Find where the given text appears and provide that cell's center as [x, y] coordinate. 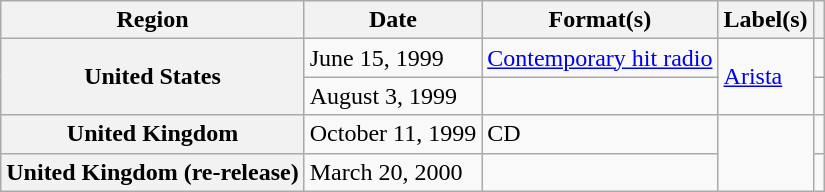
United States [152, 77]
Format(s) [600, 20]
Region [152, 20]
CD [600, 134]
United Kingdom (re-release) [152, 172]
Date [392, 20]
Label(s) [766, 20]
October 11, 1999 [392, 134]
March 20, 2000 [392, 172]
Arista [766, 77]
August 3, 1999 [392, 96]
June 15, 1999 [392, 58]
Contemporary hit radio [600, 58]
United Kingdom [152, 134]
